Extract the [X, Y] coordinate from the center of the cell holding the provided text.  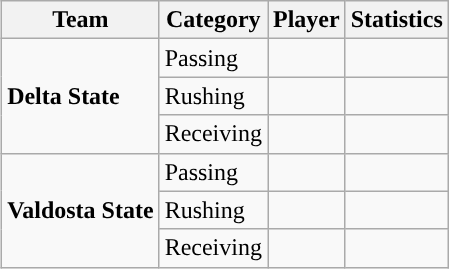
Team [81, 20]
Delta State [81, 96]
Player [307, 20]
Statistics [396, 20]
Category [213, 20]
Valdosta State [81, 210]
